Find where the given text appears and provide that cell's center as (x, y) coordinate. 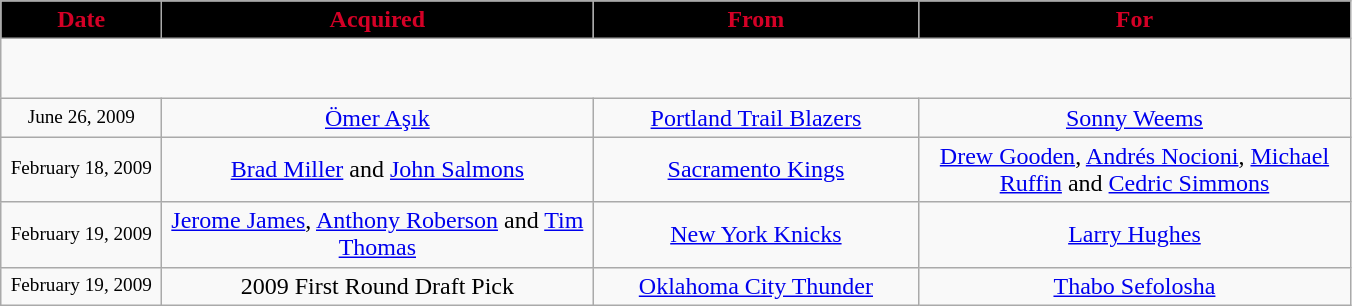
Oklahoma City Thunder (756, 286)
Date (82, 20)
Sonny Weems (1134, 118)
For (1134, 20)
Larry Hughes (1134, 234)
Sacramento Kings (756, 170)
Drew Gooden, Andrés Nocioni, Michael Ruffin and Cedric Simmons (1134, 170)
February 18, 2009 (82, 170)
Jerome James, Anthony Roberson and Tim Thomas (378, 234)
Acquired (378, 20)
2009 First Round Draft Pick (378, 286)
Ömer Aşık (378, 118)
New York Knicks (756, 234)
Portland Trail Blazers (756, 118)
From (756, 20)
June 26, 2009 (82, 118)
Brad Miller and John Salmons (378, 170)
Thabo Sefolosha (1134, 286)
